Locate the cell with the specified text and output its [X, Y] center coordinate. 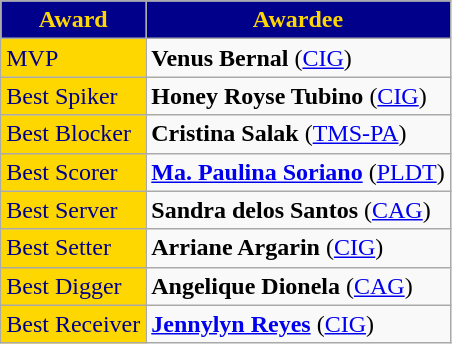
Angelique Dionela (CAG) [298, 286]
Ma. Paulina Soriano (PLDT) [298, 172]
Best Digger [74, 286]
Awardee [298, 20]
Best Receiver [74, 324]
Arriane Argarin (CIG) [298, 248]
Honey Royse Tubino (CIG) [298, 96]
Best Blocker [74, 134]
Sandra delos Santos (CAG) [298, 210]
Jennylyn Reyes (CIG) [298, 324]
Best Setter [74, 248]
Best Spiker [74, 96]
Best Scorer [74, 172]
Award [74, 20]
Best Server [74, 210]
MVP [74, 58]
Cristina Salak (TMS-PA) [298, 134]
Venus Bernal (CIG) [298, 58]
